Search for the cell housing the specified text and yield its (X, Y) center coordinate. 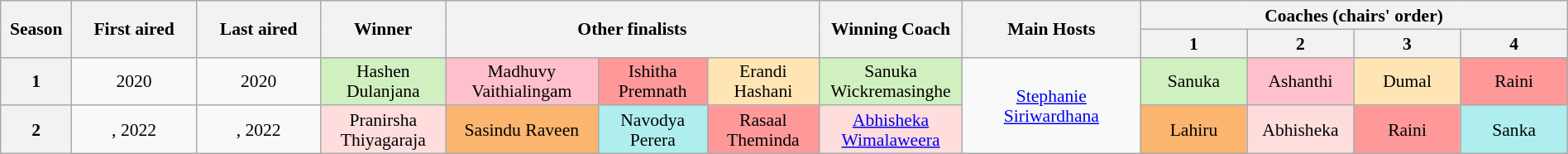
Winning Coach (890, 29)
Abhisheka Wimalaweera (890, 130)
Navodya Perera (653, 130)
Ashanthi (1300, 81)
Dumal (1408, 81)
Lahiru (1194, 130)
Other finalists (633, 29)
Stephanie Siriwardhana (1052, 105)
Sanka (1513, 130)
Winner (384, 29)
Abhisheka (1300, 130)
Hashen Dulanjana (384, 81)
Sasindu Raveen (522, 130)
3 (1408, 43)
Madhuvy Vaithialingam (522, 81)
Season (36, 29)
Rasaal Theminda (762, 130)
Pranirsha Thiyagaraja (384, 130)
Coaches (chairs' order) (1354, 15)
Sanuka (1194, 81)
Main Hosts (1052, 29)
Ishitha Premnath (653, 81)
Last aired (258, 29)
Sanuka Wickremasinghe (890, 81)
4 (1513, 43)
First aired (134, 29)
Erandi Hashani (762, 81)
